Extract the (X, Y) coordinate from the center of the cell holding the provided text.  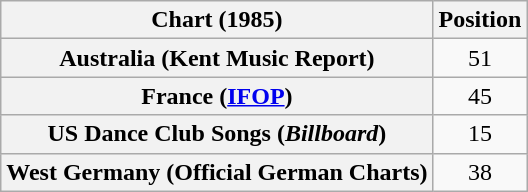
Chart (1985) (217, 20)
Position (480, 20)
US Dance Club Songs (Billboard) (217, 134)
Australia (Kent Music Report) (217, 58)
45 (480, 96)
15 (480, 134)
West Germany (Official German Charts) (217, 172)
38 (480, 172)
51 (480, 58)
France (IFOP) (217, 96)
